Identify which cell holds the provided text, then report its [X, Y] central coordinate. 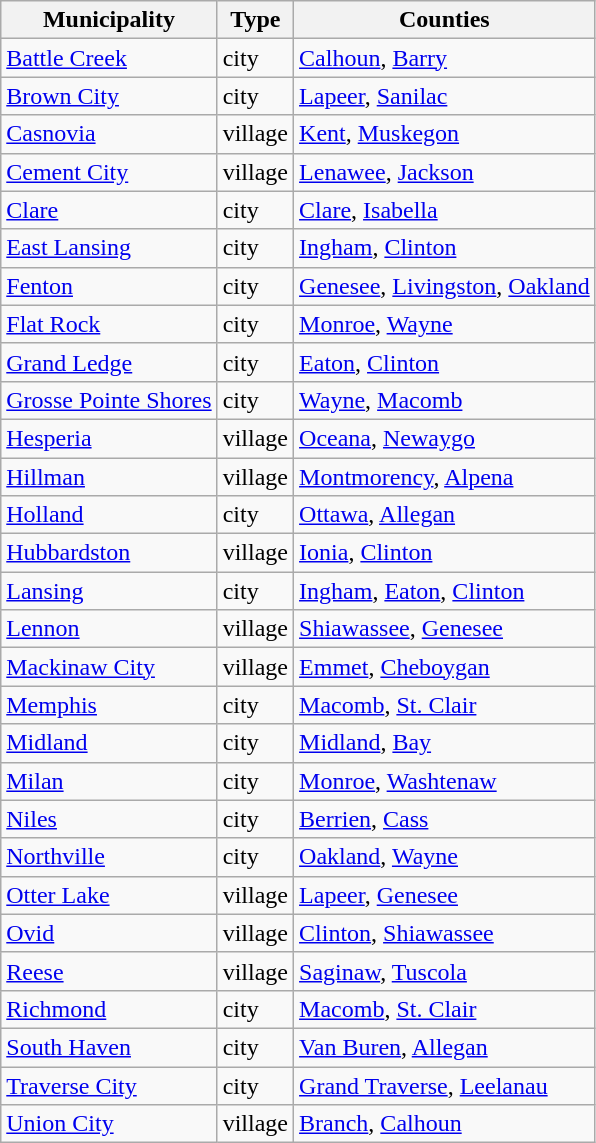
Oakland, Wayne [445, 857]
Kent, Muskegon [445, 134]
Ionia, Clinton [445, 553]
Calhoun, Barry [445, 58]
Hillman [109, 477]
Flat Rock [109, 324]
Milan [109, 781]
Midland [109, 743]
Midland, Bay [445, 743]
Richmond [109, 1009]
Ingham, Eaton, Clinton [445, 591]
Branch, Calhoun [445, 1124]
Type [255, 20]
Otter Lake [109, 895]
Montmorency, Alpena [445, 477]
Casnovia [109, 134]
Clare, Isabella [445, 210]
Mackinaw City [109, 667]
Niles [109, 819]
Monroe, Wayne [445, 324]
Genesee, Livingston, Oakland [445, 286]
Hubbardston [109, 553]
Van Buren, Allegan [445, 1047]
Grand Ledge [109, 362]
Lapeer, Genesee [445, 895]
Saginaw, Tuscola [445, 971]
Monroe, Washtenaw [445, 781]
Wayne, Macomb [445, 400]
Ottawa, Allegan [445, 515]
Cement City [109, 172]
Memphis [109, 705]
Emmet, Cheboygan [445, 667]
Grand Traverse, Leelanau [445, 1085]
Shiawassee, Genesee [445, 629]
Lansing [109, 591]
Northville [109, 857]
Grosse Pointe Shores [109, 400]
Oceana, Newaygo [445, 438]
Battle Creek [109, 58]
Eaton, Clinton [445, 362]
Municipality [109, 20]
Lennon [109, 629]
Fenton [109, 286]
Ingham, Clinton [445, 248]
Clare [109, 210]
Holland [109, 515]
Berrien, Cass [445, 819]
Clinton, Shiawassee [445, 933]
Hesperia [109, 438]
Traverse City [109, 1085]
Lapeer, Sanilac [445, 96]
Brown City [109, 96]
East Lansing [109, 248]
Lenawee, Jackson [445, 172]
Ovid [109, 933]
South Haven [109, 1047]
Counties [445, 20]
Reese [109, 971]
Union City [109, 1124]
